Extract the [X, Y] coordinate from the center of the cell holding the provided text.  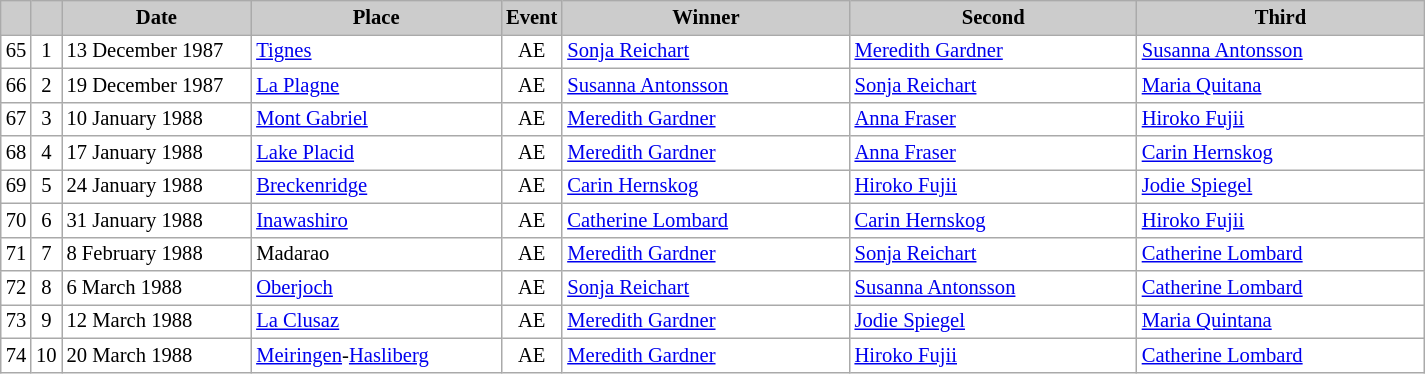
70 [16, 220]
6 [46, 220]
5 [46, 186]
Date [157, 17]
2 [46, 85]
24 January 1988 [157, 186]
71 [16, 254]
31 January 1988 [157, 220]
Maria Quintana [1280, 321]
72 [16, 287]
Tignes [376, 51]
Winner [706, 17]
13 December 1987 [157, 51]
17 January 1988 [157, 153]
3 [46, 119]
Place [376, 17]
Meiringen-Hasliberg [376, 355]
9 [46, 321]
Third [1280, 17]
La Plagne [376, 85]
20 March 1988 [157, 355]
1 [46, 51]
Second [994, 17]
8 February 1988 [157, 254]
67 [16, 119]
8 [46, 287]
Lake Placid [376, 153]
68 [16, 153]
Breckenridge [376, 186]
Mont Gabriel [376, 119]
7 [46, 254]
Event [532, 17]
10 January 1988 [157, 119]
Maria Quitana [1280, 85]
6 March 1988 [157, 287]
Madarao [376, 254]
La Clusaz [376, 321]
19 December 1987 [157, 85]
65 [16, 51]
Oberjoch [376, 287]
Inawashiro [376, 220]
10 [46, 355]
74 [16, 355]
69 [16, 186]
4 [46, 153]
66 [16, 85]
12 March 1988 [157, 321]
73 [16, 321]
